Capture the cell that displays the provided text and extract its [x, y] central coordinate. 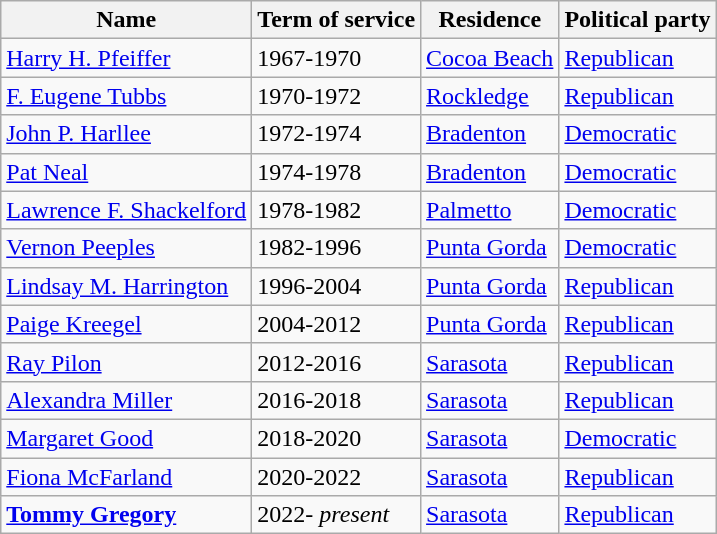
2004-2012 [336, 324]
Name [126, 20]
Term of service [336, 20]
Tommy Gregory [126, 515]
Lindsay M. Harrington [126, 286]
Harry H. Pfeiffer [126, 58]
1978-1982 [336, 210]
Political party [638, 20]
Rockledge [490, 96]
Paige Kreegel [126, 324]
Ray Pilon [126, 362]
1970-1972 [336, 96]
John P. Harllee [126, 134]
1967-1970 [336, 58]
Alexandra Miller [126, 400]
Lawrence F. Shackelford [126, 210]
1972-1974 [336, 134]
2022- present [336, 515]
Cocoa Beach [490, 58]
Residence [490, 20]
Palmetto [490, 210]
1996-2004 [336, 286]
F. Eugene Tubbs [126, 96]
1982-1996 [336, 248]
Vernon Peeples [126, 248]
2016-2018 [336, 400]
1974-1978 [336, 172]
Fiona McFarland [126, 477]
Margaret Good [126, 438]
Pat Neal [126, 172]
2020-2022 [336, 477]
2012-2016 [336, 362]
2018-2020 [336, 438]
